Return (X, Y) of the center of cell containing provided text 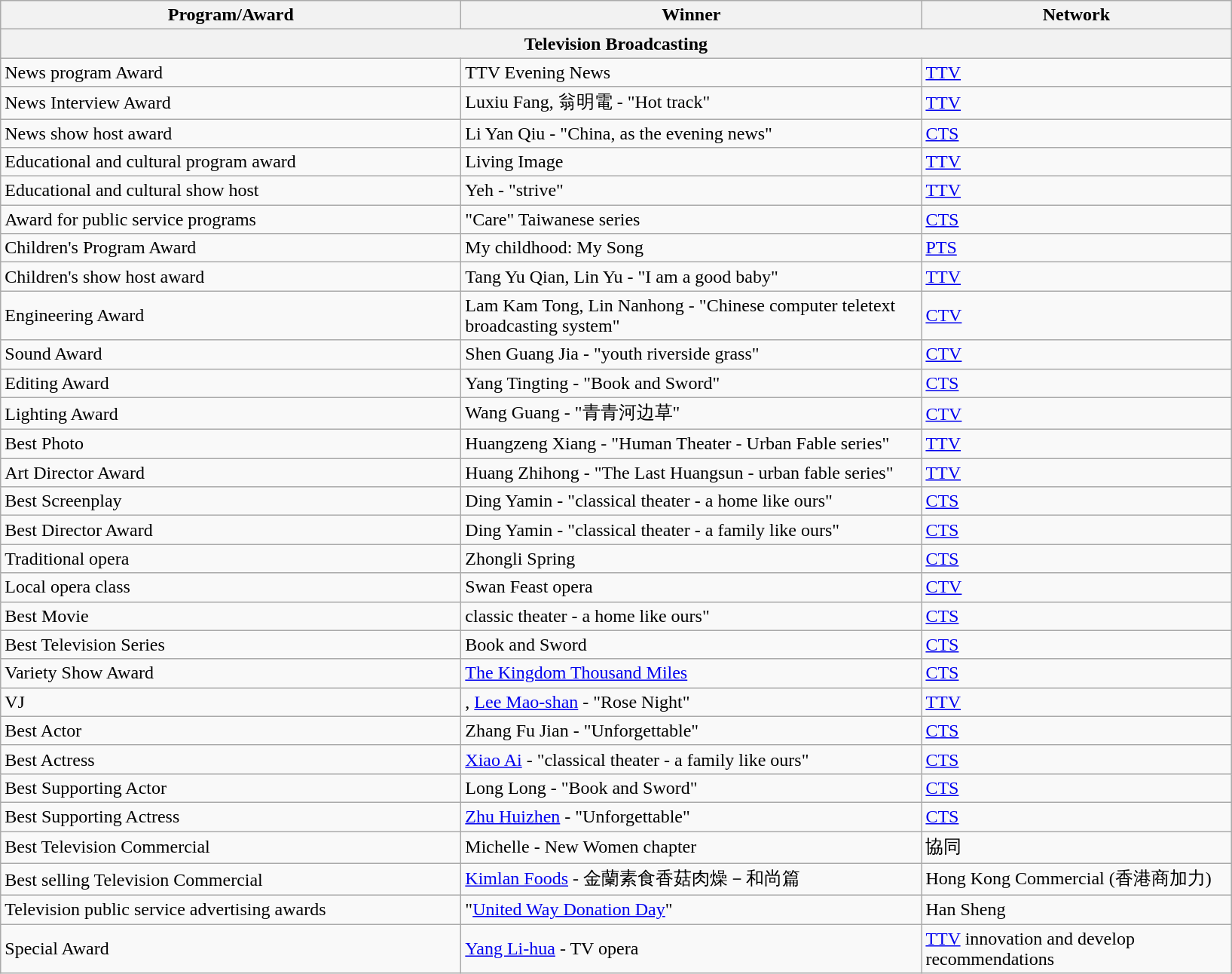
Educational and cultural show host (231, 191)
VJ (231, 702)
Yang Li-hua - TV opera (692, 948)
Editing Award (231, 383)
Best Supporting Actress (231, 816)
Shen Guang Jia - "youth riverside grass" (692, 354)
Li Yan Qiu - "China, as the evening news" (692, 133)
Award for public service programs (231, 219)
Michelle - New Women chapter (692, 847)
Program/Award (231, 15)
News show host award (231, 133)
Long Long - "Book and Sword" (692, 788)
Ding Yamin - "classical theater - a family like ours" (692, 530)
Huangzeng Xiang - "Human Theater - Urban Fable series" (692, 444)
Yeh - "strive" (692, 191)
Art Director Award (231, 473)
Network (1076, 15)
classic theater - a home like ours" (692, 616)
PTS (1076, 248)
Television Broadcasting (616, 44)
TTV Evening News (692, 72)
Best Actor (231, 730)
Kimlan Foods - 金蘭素食香菇肉燥－和尚篇 (692, 879)
Educational and cultural program award (231, 162)
Zhu Huizhen - "Unforgettable" (692, 816)
Local opera class (231, 587)
"Care" Taiwanese series (692, 219)
Winner (692, 15)
Best Photo (231, 444)
Swan Feast opera (692, 587)
Children's Program Award (231, 248)
Lam Kam Tong, Lin Nanhong - "Chinese computer teletext broadcasting system" (692, 315)
Ding Yamin - "classical theater - a home like ours" (692, 501)
Best Screenplay (231, 501)
Luxiu Fang, 翁明電 - "Hot track" (692, 103)
Sound Award (231, 354)
Hong Kong Commercial (香港商加力) (1076, 879)
Best Supporting Actor (231, 788)
Living Image (692, 162)
Best Director Award (231, 530)
Best selling Television Commercial (231, 879)
Best Television Series (231, 645)
Yang Tingting - "Book and Sword" (692, 383)
Zhongli Spring (692, 559)
Xiao Ai - "classical theater - a family like ours" (692, 759)
TTV innovation and develop recommendations (1076, 948)
Children's show host award (231, 277)
Best Television Commercial (231, 847)
News Interview Award (231, 103)
, Lee Mao-shan - "Rose Night" (692, 702)
Wang Guang - "青青河边草" (692, 413)
News program Award (231, 72)
My childhood: My Song (692, 248)
Tang Yu Qian, Lin Yu - "I am a good baby" (692, 277)
Huang Zhihong - "The Last Huangsun - urban fable series" (692, 473)
Han Sheng (1076, 910)
Best Actress (231, 759)
The Kingdom Thousand Miles (692, 673)
Television public service advertising awards (231, 910)
Engineering Award (231, 315)
Lighting Award (231, 413)
Variety Show Award (231, 673)
Traditional opera (231, 559)
Best Movie (231, 616)
Book and Sword (692, 645)
Zhang Fu Jian - "Unforgettable" (692, 730)
Special Award (231, 948)
協同 (1076, 847)
"United Way Donation Day" (692, 910)
